Pinpoint the cell where the given text exists, returning its [x, y] midpoint coordinate. 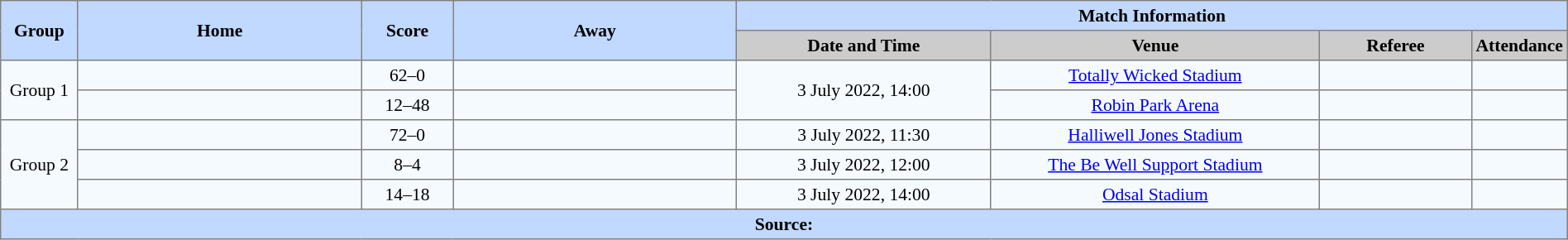
Attendance [1519, 46]
Source: [784, 224]
Halliwell Jones Stadium [1155, 135]
Odsal Stadium [1155, 194]
Robin Park Arena [1155, 105]
14–18 [407, 194]
Score [407, 31]
62–0 [407, 75]
Home [220, 31]
Venue [1155, 46]
8–4 [407, 165]
3 July 2022, 12:00 [863, 165]
Group 1 [40, 90]
Date and Time [863, 46]
Group [40, 31]
The Be Well Support Stadium [1155, 165]
72–0 [407, 135]
Away [595, 31]
Match Information [1153, 16]
Referee [1396, 46]
12–48 [407, 105]
3 July 2022, 11:30 [863, 135]
Totally Wicked Stadium [1155, 75]
Group 2 [40, 165]
